Locate the cell with the specified text and output its (x, y) center coordinate. 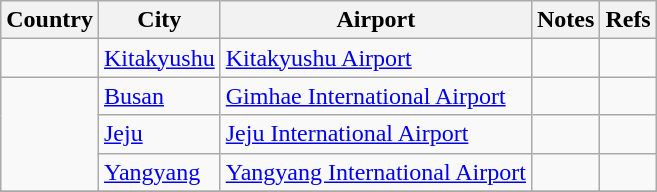
Notes (565, 20)
City (159, 20)
Country (50, 20)
Kitakyushu (159, 58)
Jeju International Airport (376, 134)
Jeju (159, 134)
Gimhae International Airport (376, 96)
Busan (159, 96)
Airport (376, 20)
Yangyang (159, 172)
Yangyang International Airport (376, 172)
Refs (628, 20)
Kitakyushu Airport (376, 58)
